From the cell containing the given text, extract its center point as [X, Y] coordinate. 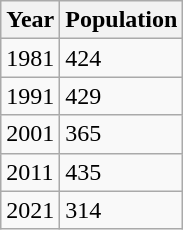
Population [122, 20]
2001 [30, 134]
314 [122, 210]
Year [30, 20]
2011 [30, 172]
1991 [30, 96]
365 [122, 134]
424 [122, 58]
2021 [30, 210]
1981 [30, 58]
429 [122, 96]
435 [122, 172]
